Capture the cell that displays the provided text and extract its (X, Y) central coordinate. 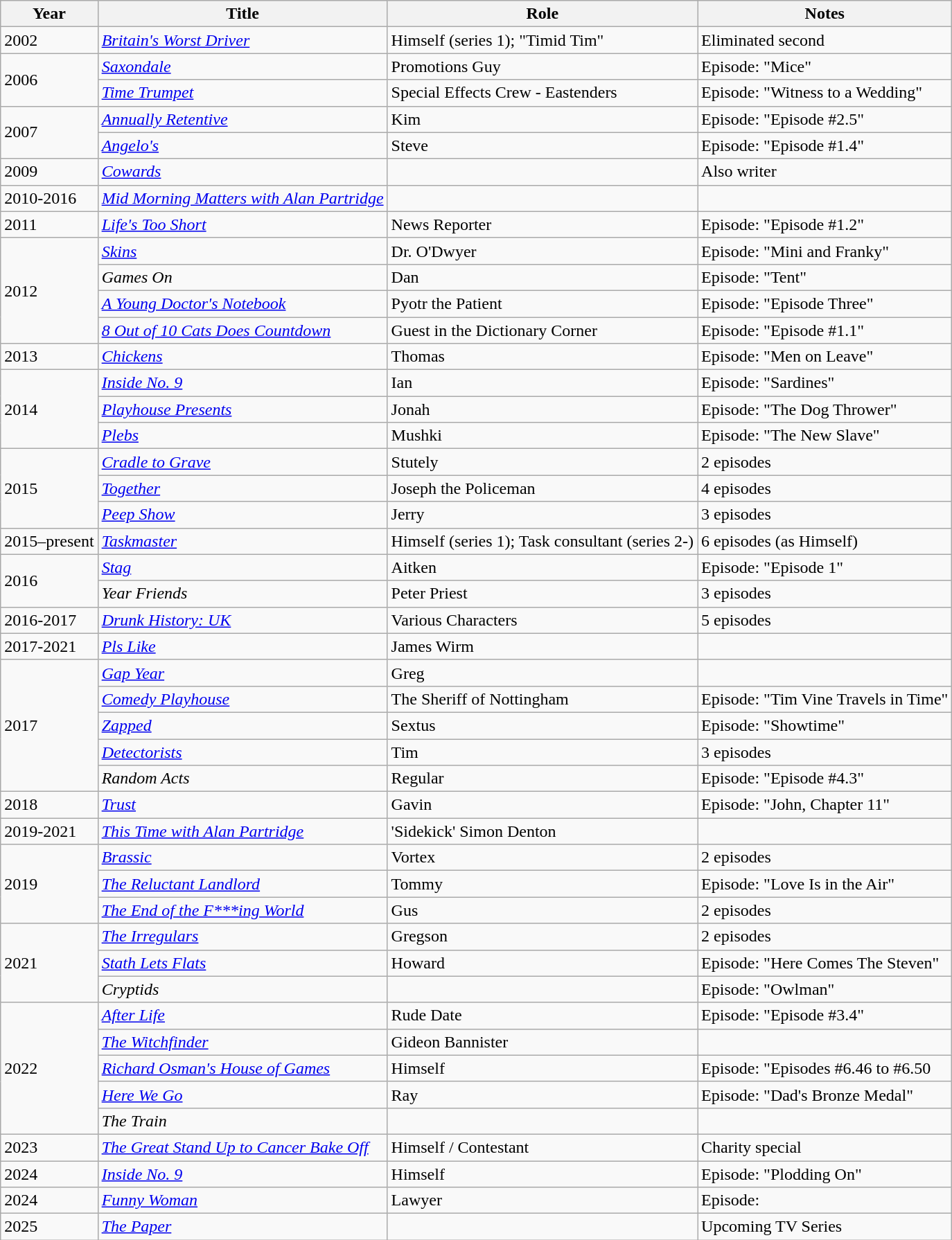
Pyotr the Patient (542, 303)
2013 (49, 357)
Episode: (825, 1201)
Gregson (542, 937)
News Reporter (542, 224)
Steve (542, 145)
Comedy Playhouse (243, 699)
Year Friends (243, 594)
Upcoming TV Series (825, 1227)
Episode: "Love Is in the Air" (825, 884)
Chickens (243, 357)
Episode: "Episode #2.5" (825, 119)
2010-2016 (49, 198)
2012 (49, 290)
Random Acts (243, 779)
Aitken (542, 567)
Various Characters (542, 620)
Peep Show (243, 515)
Cryptids (243, 989)
2017 (49, 725)
2017-2021 (49, 646)
Also writer (825, 172)
Tommy (542, 884)
The Witchfinder (243, 1042)
2019-2021 (49, 831)
Himself (series 1); "Timid Tim" (542, 40)
Peter Priest (542, 594)
Life's Too Short (243, 224)
Drunk History: UK (243, 620)
Episode: "Men on Leave" (825, 357)
2014 (49, 409)
Episode: "Episode #3.4" (825, 1016)
Ray (542, 1095)
Howard (542, 963)
Dan (542, 277)
Cowards (243, 172)
This Time with Alan Partridge (243, 831)
The Paper (243, 1227)
Time Trumpet (243, 93)
Episode: "Episodes #6.46 to #6.50 (825, 1068)
Eliminated second (825, 40)
Year (49, 14)
The Irregulars (243, 937)
Here We Go (243, 1095)
Stag (243, 567)
Episode: "Showtime" (825, 725)
Himself (series 1); Task consultant (series 2-) (542, 541)
Episode: "Here Comes The Steven" (825, 963)
Episode: "Episode #4.3" (825, 779)
'Sidekick' Simon Denton (542, 831)
Mushki (542, 436)
Pls Like (243, 646)
Playhouse Presents (243, 409)
4 episodes (825, 488)
Vortex (542, 858)
Dr. O'Dwyer (542, 251)
Skins (243, 251)
Gavin (542, 805)
Ian (542, 383)
2019 (49, 884)
2025 (49, 1227)
Stath Lets Flats (243, 963)
Title (243, 14)
The Sheriff of Nottingham (542, 699)
2015–present (49, 541)
Together (243, 488)
Episode: "Plodding On" (825, 1174)
Episode: "Sardines" (825, 383)
Episode: "John, Chapter 11" (825, 805)
Kim (542, 119)
The Reluctant Landlord (243, 884)
Trust (243, 805)
2011 (49, 224)
Special Effects Crew - Eastenders (542, 93)
Annually Retentive (243, 119)
6 episodes (as Himself) (825, 541)
2016 (49, 581)
Greg (542, 673)
After Life (243, 1016)
Funny Woman (243, 1201)
Guest in the Dictionary Corner (542, 330)
5 episodes (825, 620)
Sextus (542, 725)
The Train (243, 1121)
Episode: "Episode #1.2" (825, 224)
2016-2017 (49, 620)
8 Out of 10 Cats Does Countdown (243, 330)
Britain's Worst Driver (243, 40)
Himself / Contestant (542, 1147)
Zapped (243, 725)
Games On (243, 277)
A Young Doctor's Notebook (243, 303)
Episode: "The Dog Thrower" (825, 409)
Richard Osman's House of Games (243, 1068)
Gideon Bannister (542, 1042)
Joseph the Policeman (542, 488)
Charity special (825, 1147)
Stutely (542, 462)
Notes (825, 14)
Mid Morning Matters with Alan Partridge (243, 198)
Gus (542, 910)
Plebs (243, 436)
Jonah (542, 409)
Episode: "Witness to a Wedding" (825, 93)
Episode: "Owlman" (825, 989)
Gap Year (243, 673)
Saxondale (243, 67)
Rude Date (542, 1016)
The End of the F***ing World (243, 910)
Episode: "Tim Vine Travels in Time" (825, 699)
Angelo's (243, 145)
Promotions Guy (542, 67)
Lawyer (542, 1201)
Episode: "Mini and Franky" (825, 251)
Regular (542, 779)
2023 (49, 1147)
2015 (49, 488)
2006 (49, 80)
Tim (542, 752)
2002 (49, 40)
Brassic (243, 858)
2022 (49, 1068)
Episode: "Episode Three" (825, 303)
Episode: "Episode #1.4" (825, 145)
Episode: "Episode #1.1" (825, 330)
2018 (49, 805)
2007 (49, 132)
James Wirm (542, 646)
2009 (49, 172)
The Great Stand Up to Cancer Bake Off (243, 1147)
Episode: "Episode 1" (825, 567)
Taskmaster (243, 541)
Episode: "The New Slave" (825, 436)
Episode: "Tent" (825, 277)
Episode: "Dad's Bronze Medal" (825, 1095)
Thomas (542, 357)
Cradle to Grave (243, 462)
Detectorists (243, 752)
Role (542, 14)
2021 (49, 963)
Episode: "Mice" (825, 67)
Jerry (542, 515)
